Find where the given text appears and provide that cell's center as [x, y] coordinate. 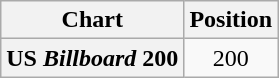
Position [231, 20]
Chart [92, 20]
US Billboard 200 [92, 58]
200 [231, 58]
